Detect which cell encompasses the target text, then output its [X, Y] center coordinate. 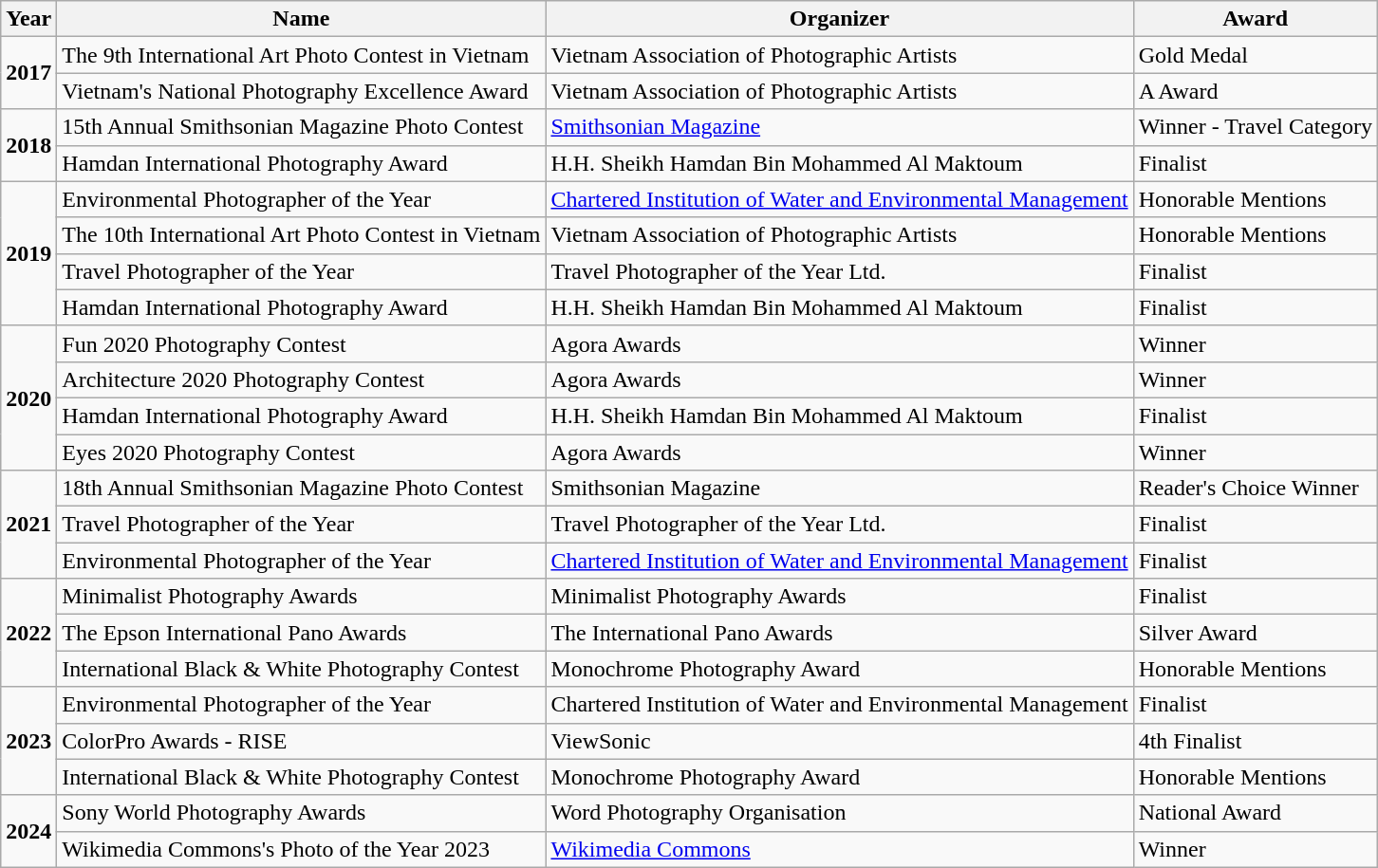
Word Photography Organisation [839, 813]
National Award [1255, 813]
ViewSonic [839, 741]
Fun 2020 Photography Contest [302, 343]
2018 [28, 145]
Wikimedia Commons [839, 849]
2021 [28, 525]
2024 [28, 831]
18th Annual Smithsonian Magazine Photo Contest [302, 489]
Sony World Photography Awards [302, 813]
15th Annual Smithsonian Magazine Photo Contest [302, 127]
Reader's Choice Winner [1255, 489]
Name [302, 19]
2022 [28, 633]
The 9th International Art Photo Contest in Vietnam [302, 55]
Architecture 2020 Photography Contest [302, 379]
4th Finalist [1255, 741]
2017 [28, 73]
The Epson International Pano Awards [302, 633]
Organizer [839, 19]
A Award [1255, 91]
Silver Award [1255, 633]
Wikimedia Commons's Photo of the Year 2023 [302, 849]
Winner - Travel Category [1255, 127]
Vietnam's National Photography Excellence Award [302, 91]
2023 [28, 741]
Year [28, 19]
Gold Medal [1255, 55]
2019 [28, 253]
ColorPro Awards - RISE [302, 741]
The 10th International Art Photo Contest in Vietnam [302, 235]
2020 [28, 397]
The International Pano Awards [839, 633]
Eyes 2020 Photography Contest [302, 452]
Award [1255, 19]
